Pinpoint the cell where the given text exists, returning its [x, y] midpoint coordinate. 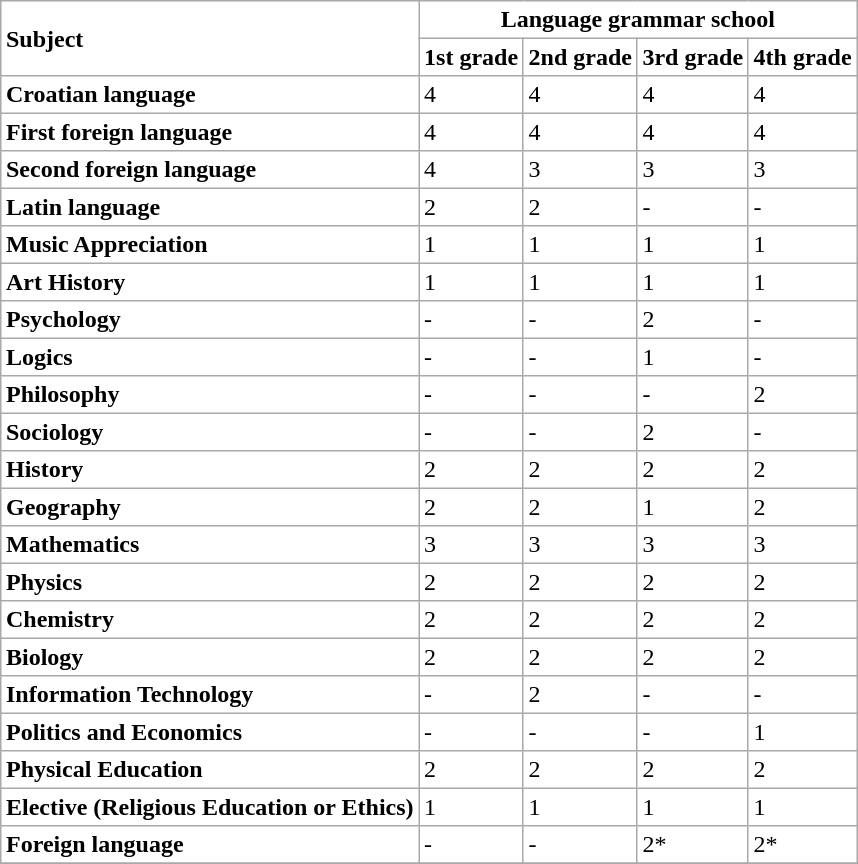
Physical Education [210, 770]
History [210, 470]
Philosophy [210, 395]
Foreign language [210, 845]
Art History [210, 282]
Latin language [210, 207]
4th grade [802, 57]
Second foreign language [210, 170]
Language grammar school [638, 20]
Politics and Economics [210, 732]
Mathematics [210, 545]
Chemistry [210, 620]
Croatian language [210, 95]
Psychology [210, 320]
Elective (Religious Education or Ethics) [210, 807]
Information Technology [210, 695]
Sociology [210, 432]
Subject [210, 38]
3rd grade [692, 57]
First foreign language [210, 132]
Music Appreciation [210, 245]
Geography [210, 507]
1st grade [471, 57]
Physics [210, 582]
Logics [210, 357]
Biology [210, 657]
2nd grade [580, 57]
